Determine the (X, Y) coordinate at the center of the cell enclosing the given text.  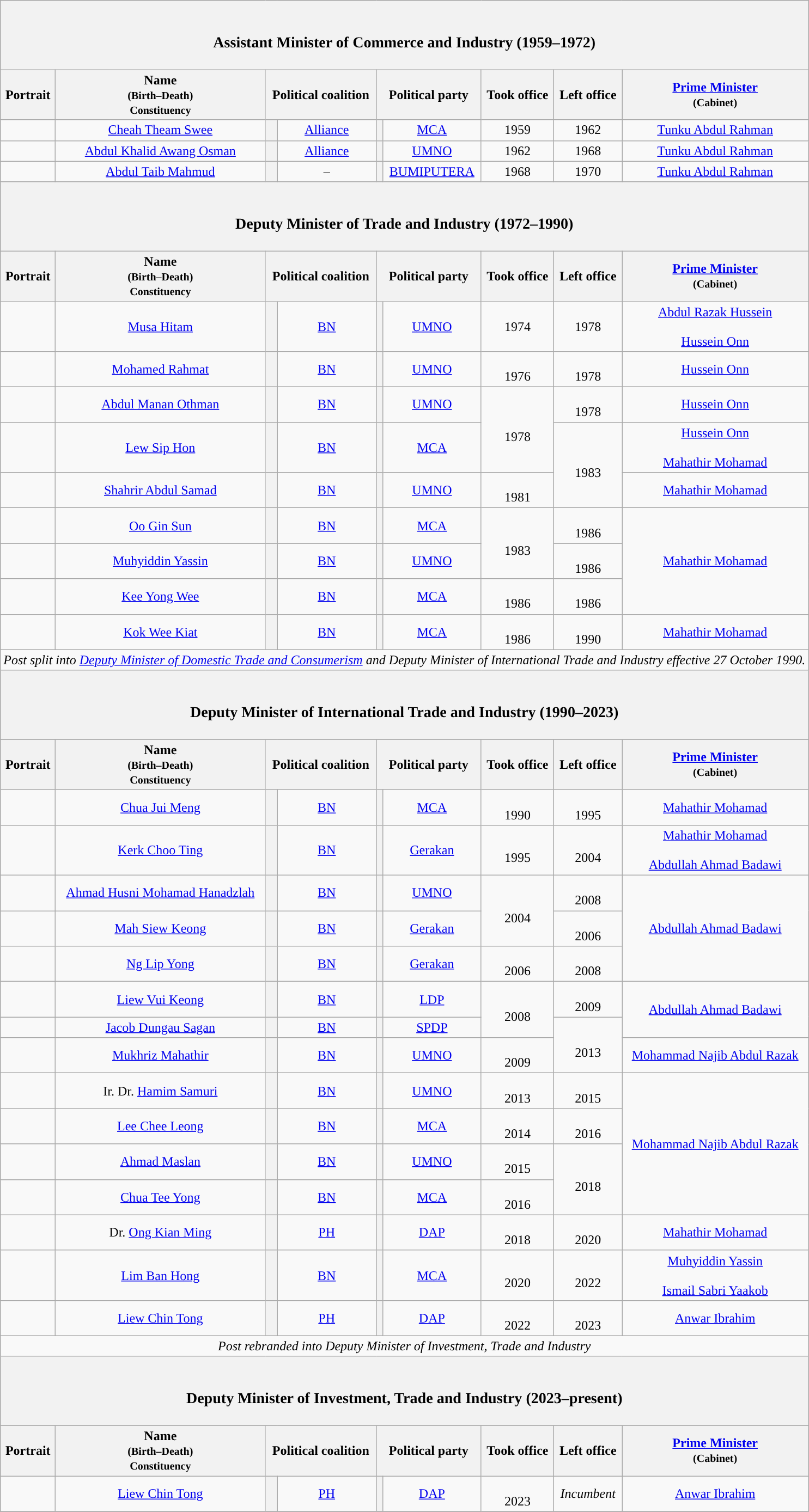
BUMIPUTERA (432, 172)
Lew Sip Hon (160, 448)
Mukhriz Mahathir (160, 1055)
Mahathir MohamadAbdullah Ahmad Badawi (715, 850)
Mohamed Rahmat (160, 369)
Muhyiddin YassinIsmail Sabri Yaakob (715, 1275)
Abdul Razak HusseinHussein Onn (715, 327)
1976 (518, 369)
Ahmad Maslan (160, 1162)
Cheah Theam Swee (160, 130)
Liew Vui Keong (160, 1000)
Ahmad Husni Mohamad Hanadzlah (160, 893)
Chua Tee Yong (160, 1197)
SPDP (432, 1027)
Incumbent (588, 1494)
2014 (518, 1126)
Hussein OnnMahathir Mohamad (715, 448)
Oo Gin Sun (160, 526)
Abdul Manan Othman (160, 405)
– (327, 172)
Mah Siew Keong (160, 929)
Deputy Minister of Investment, Trade and Industry (2023–present) (404, 1391)
1981 (518, 490)
Deputy Minister of Trade and Industry (1972–1990) (404, 217)
Jacob Dungau Sagan (160, 1027)
Lim Ban Hong (160, 1275)
Muhyiddin Yassin (160, 561)
Post rebranded into Deputy Minister of Investment, Trade and Industry (404, 1346)
1974 (518, 327)
LDP (432, 1000)
Chua Jui Meng (160, 807)
Lee Chee Leong (160, 1126)
Kerk Choo Ting (160, 850)
1970 (588, 172)
Dr. Ong Kian Ming (160, 1233)
1959 (518, 130)
Abdul Khalid Awang Osman (160, 151)
Ir. Dr. Hamim Samuri (160, 1091)
Abdul Taib Mahmud (160, 172)
Assistant Minister of Commerce and Industry (1959–1972) (404, 35)
Kee Yong Wee (160, 597)
Shahrir Abdul Samad (160, 490)
Musa Hitam (160, 327)
Post split into Deputy Minister of Domestic Trade and Consumerism and Deputy Minister of International Trade and Industry effective 27 October 1990. (404, 660)
Kok Wee Kiat (160, 632)
Ng Lip Yong (160, 964)
Deputy Minister of International Trade and Industry (1990–2023) (404, 705)
